Return (x, y) of the center of cell containing provided text 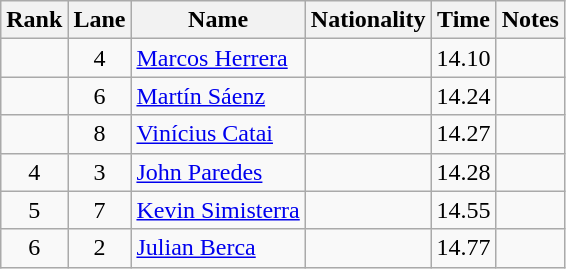
Lane (100, 20)
14.27 (464, 134)
2 (100, 248)
7 (100, 210)
3 (100, 172)
Nationality (368, 20)
John Paredes (218, 172)
Name (218, 20)
Kevin Simisterra (218, 210)
Martín Sáenz (218, 96)
14.55 (464, 210)
Julian Berca (218, 248)
Time (464, 20)
5 (34, 210)
Notes (530, 20)
Marcos Herrera (218, 58)
14.28 (464, 172)
14.77 (464, 248)
Rank (34, 20)
Vinícius Catai (218, 134)
14.24 (464, 96)
14.10 (464, 58)
8 (100, 134)
